Pinpoint the cell where the given text exists, returning its [X, Y] midpoint coordinate. 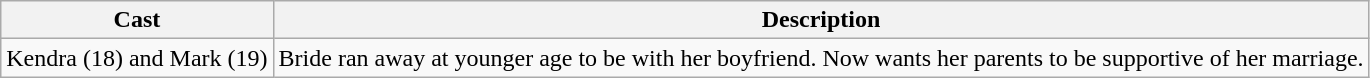
Cast [137, 20]
Bride ran away at younger age to be with her boyfriend. Now wants her parents to be supportive of her marriage. [821, 58]
Description [821, 20]
Kendra (18) and Mark (19) [137, 58]
